Extract the [X, Y] coordinate from the center of the cell holding the provided text.  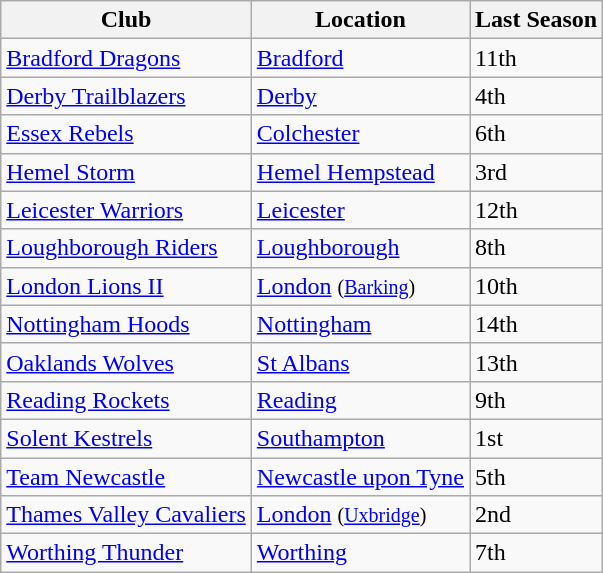
Location [360, 20]
Colchester [360, 134]
London (Uxbridge) [360, 515]
Solent Kestrels [126, 438]
London (Barking) [360, 286]
London Lions II [126, 286]
Oaklands Wolves [126, 362]
Worthing Thunder [126, 553]
Bradford Dragons [126, 58]
2nd [536, 515]
10th [536, 286]
Hemel Hempstead [360, 172]
Worthing [360, 553]
12th [536, 210]
Nottingham [360, 324]
Club [126, 20]
3rd [536, 172]
5th [536, 477]
9th [536, 400]
Loughborough Riders [126, 248]
Team Newcastle [126, 477]
11th [536, 58]
Thames Valley Cavaliers [126, 515]
7th [536, 553]
Essex Rebels [126, 134]
Last Season [536, 20]
Hemel Storm [126, 172]
Derby Trailblazers [126, 96]
Leicester [360, 210]
8th [536, 248]
Southampton [360, 438]
St Albans [360, 362]
6th [536, 134]
Derby [360, 96]
Reading Rockets [126, 400]
14th [536, 324]
13th [536, 362]
Leicester Warriors [126, 210]
Nottingham Hoods [126, 324]
4th [536, 96]
Loughborough [360, 248]
Reading [360, 400]
1st [536, 438]
Bradford [360, 58]
Newcastle upon Tyne [360, 477]
